Detect which cell encompasses the target text, then output its [X, Y] center coordinate. 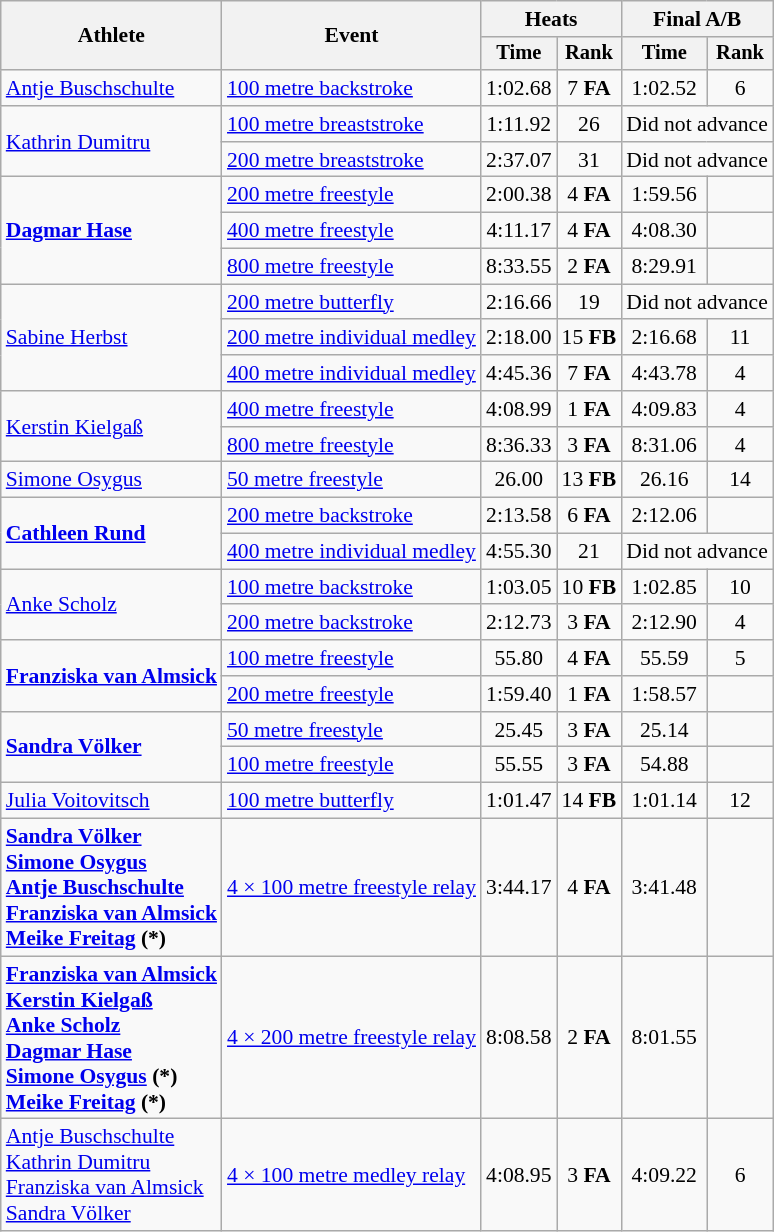
Final A/B [697, 19]
4:08.30 [664, 231]
2:13.58 [518, 516]
26.00 [518, 480]
14 [740, 480]
Julia Voitovitsch [112, 801]
13 FB [590, 480]
26.16 [664, 480]
55.59 [664, 658]
8:01.55 [664, 1038]
4:08.99 [518, 409]
19 [590, 302]
4:08.95 [518, 1175]
Sandra Völker [112, 748]
8:36.33 [518, 445]
Heats [551, 19]
25.14 [664, 730]
5 [740, 658]
55.55 [518, 765]
Sandra VölkerSimone OsygusAntje BuschschulteFranziska van AlmsickMeike Freitag (*) [112, 888]
Kathrin Dumitru [112, 142]
26 [590, 124]
4:55.30 [518, 552]
21 [590, 552]
10 [740, 587]
3:41.48 [664, 888]
1:01.14 [664, 801]
2:16.68 [664, 338]
4:43.78 [664, 373]
Franziska van AlmsickKerstin KielgaßAnke ScholzDagmar HaseSimone Osygus (*)Meike Freitag (*) [112, 1038]
Antje Buschschulte [112, 88]
Simone Osygus [112, 480]
100 metre butterfly [352, 801]
1:02.85 [664, 587]
1:58.57 [664, 694]
4 × 200 metre freestyle relay [352, 1038]
1:59.40 [518, 694]
4:09.22 [664, 1175]
2:00.38 [518, 195]
100 metre breaststroke [352, 124]
200 metre butterfly [352, 302]
12 [740, 801]
8:08.58 [518, 1038]
1:11.92 [518, 124]
2:16.66 [518, 302]
Franziska van Almsick [112, 676]
8:29.91 [664, 267]
8:33.55 [518, 267]
2:12.06 [664, 516]
2:37.07 [518, 160]
1:01.47 [518, 801]
8:31.06 [664, 445]
4 × 100 metre freestyle relay [352, 888]
Antje BuschschulteKathrin DumitruFranziska van AlmsickSandra Völker [112, 1175]
Dagmar Hase [112, 230]
15 FB [590, 338]
54.88 [664, 765]
Sabine Herbst [112, 338]
2:12.73 [518, 623]
Athlete [112, 36]
25.45 [518, 730]
4:45.36 [518, 373]
200 metre individual medley [352, 338]
1:59.56 [664, 195]
2:12.90 [664, 623]
3:44.17 [518, 888]
200 metre breaststroke [352, 160]
4:11.17 [518, 231]
11 [740, 338]
4:09.83 [664, 409]
1:02.52 [664, 88]
Anke Scholz [112, 604]
1:03.05 [518, 587]
14 FB [590, 801]
2:18.00 [518, 338]
6 FA [590, 516]
4 × 100 metre medley relay [352, 1175]
10 FB [590, 587]
31 [590, 160]
Kerstin Kielgaß [112, 426]
Event [352, 36]
1:02.68 [518, 88]
55.80 [518, 658]
Cathleen Rund [112, 534]
